Capture the cell that displays the provided text and extract its (x, y) central coordinate. 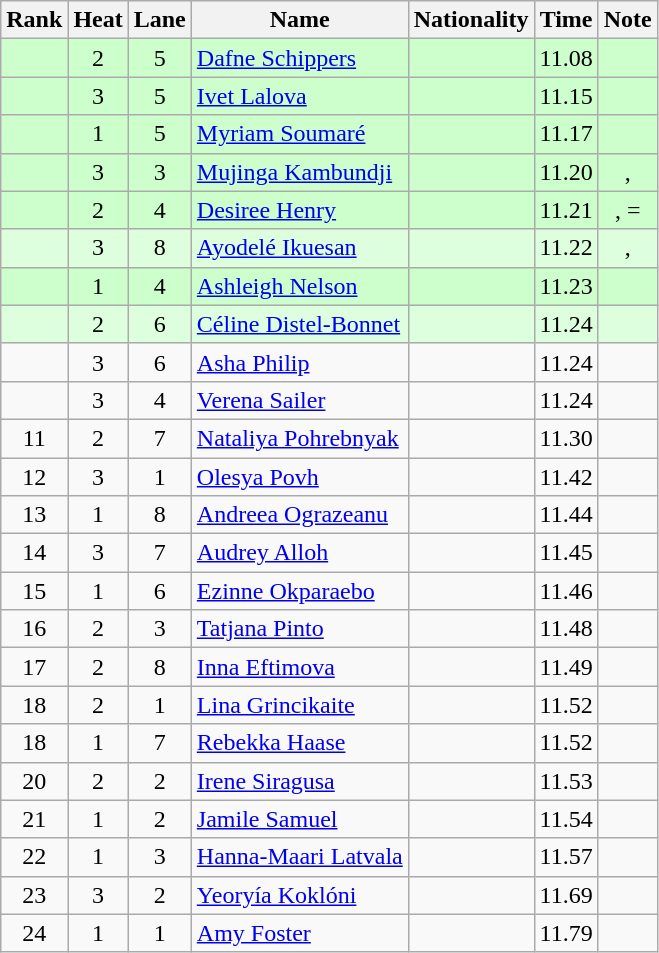
11.42 (566, 477)
13 (34, 515)
Lane (160, 20)
Andreea Ograzeanu (300, 515)
11.44 (566, 515)
Céline Distel-Bonnet (300, 324)
Nataliya Pohrebnyak (300, 438)
Dafne Schippers (300, 58)
Ezinne Okparaebo (300, 591)
Desiree Henry (300, 210)
11.17 (566, 134)
Mujinga Kambundji (300, 172)
11.69 (566, 895)
11.20 (566, 172)
11.23 (566, 286)
Hanna-Maari Latvala (300, 857)
22 (34, 857)
Ayodelé Ikuesan (300, 248)
11.49 (566, 667)
Ashleigh Nelson (300, 286)
Rank (34, 20)
20 (34, 781)
11.08 (566, 58)
Myriam Soumaré (300, 134)
14 (34, 553)
Name (300, 20)
Olesya Povh (300, 477)
21 (34, 819)
Verena Sailer (300, 400)
11.54 (566, 819)
Heat (98, 20)
11.22 (566, 248)
11 (34, 438)
Ivet Lalova (300, 96)
Jamile Samuel (300, 819)
16 (34, 629)
Note (628, 20)
24 (34, 933)
Audrey Alloh (300, 553)
23 (34, 895)
Inna Eftimova (300, 667)
Tatjana Pinto (300, 629)
Yeoryía Koklóni (300, 895)
11.30 (566, 438)
11.79 (566, 933)
11.46 (566, 591)
11.53 (566, 781)
11.15 (566, 96)
Nationality (471, 20)
, = (628, 210)
Time (566, 20)
Lina Grincikaite (300, 705)
12 (34, 477)
11.45 (566, 553)
Asha Philip (300, 362)
Amy Foster (300, 933)
11.57 (566, 857)
15 (34, 591)
Irene Siragusa (300, 781)
17 (34, 667)
11.48 (566, 629)
11.21 (566, 210)
Rebekka Haase (300, 743)
